Extract the [X, Y] coordinate from the center of the cell holding the provided text.  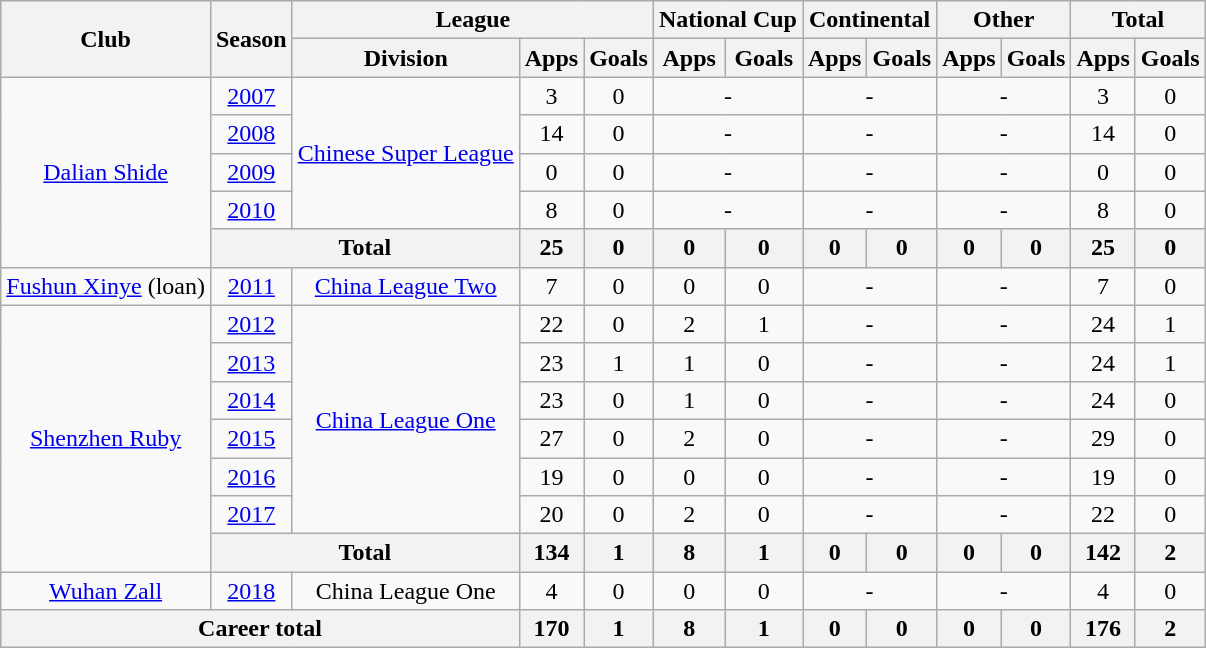
176 [1103, 629]
2016 [251, 477]
China League Two [406, 286]
134 [551, 553]
Career total [260, 629]
League [472, 20]
Continental [869, 20]
142 [1103, 553]
2014 [251, 400]
2008 [251, 134]
2009 [251, 172]
2007 [251, 96]
2017 [251, 515]
2010 [251, 210]
Division [406, 58]
National Cup [728, 20]
Dalian Shide [106, 172]
2013 [251, 362]
Club [106, 39]
2012 [251, 324]
Shenzhen Ruby [106, 438]
Other [1004, 20]
29 [1103, 438]
27 [551, 438]
Fushun Xinye (loan) [106, 286]
2011 [251, 286]
170 [551, 629]
2018 [251, 591]
2015 [251, 438]
20 [551, 515]
Wuhan Zall [106, 591]
Season [251, 39]
Chinese Super League [406, 153]
